Scan for the cell matching the given text and deliver its [x, y] coordinate at center. 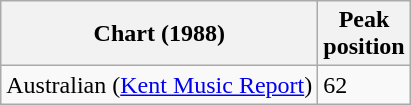
62 [364, 85]
Chart (1988) [160, 34]
Australian (Kent Music Report) [160, 85]
Peakposition [364, 34]
